Determine the (X, Y) coordinate at the center of the cell enclosing the given text.  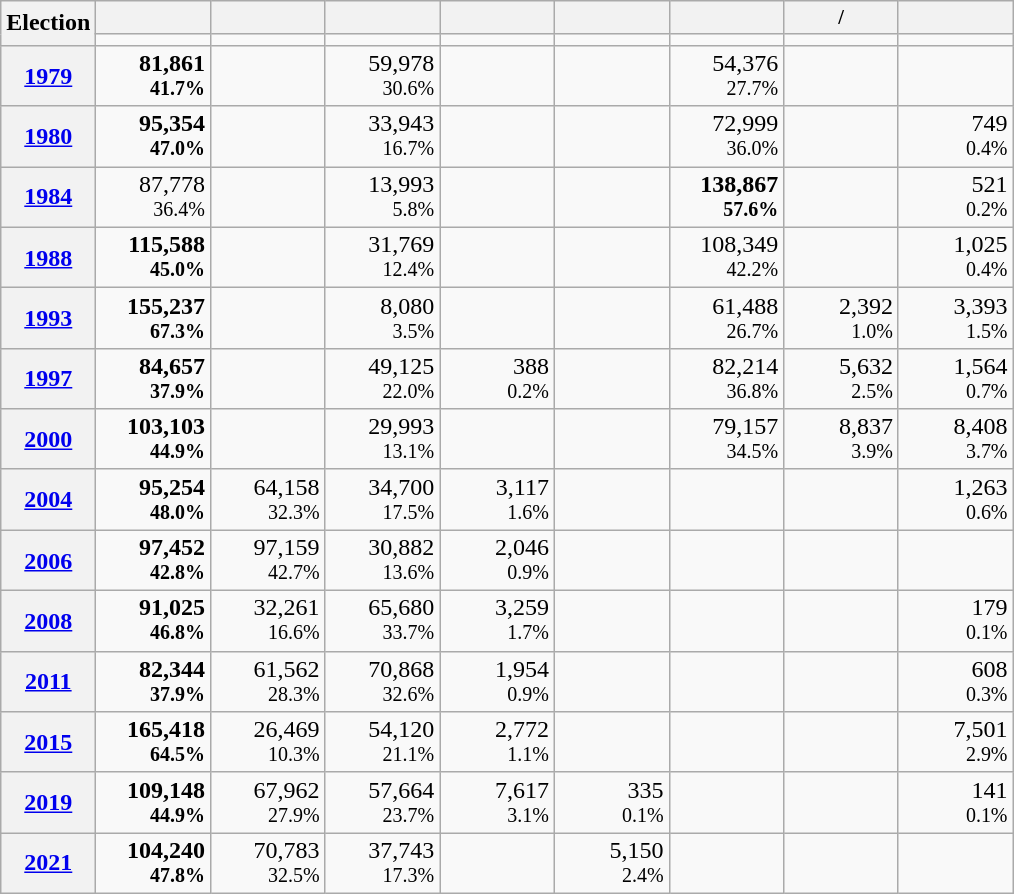
26,46910.3% (268, 742)
34,70017.5% (382, 500)
/ (842, 18)
33,94316.7% (382, 136)
2004 (48, 500)
5,6322.5% (842, 378)
3350.1% (612, 802)
2006 (48, 560)
2015 (48, 742)
115,58845.0% (154, 258)
1,2630.6% (956, 500)
Election (48, 24)
1,9540.9% (498, 682)
79,15734.5% (726, 440)
81,86141.7% (154, 76)
65,68033.7% (382, 622)
30,88213.6% (382, 560)
97,15942.7% (268, 560)
54,12021.1% (382, 742)
108,34942.2% (726, 258)
7,5012.9% (956, 742)
32,26116.6% (268, 622)
7,6173.1% (498, 802)
1410.1% (956, 802)
1,5640.7% (956, 378)
1,0250.4% (956, 258)
31,76912.4% (382, 258)
3,3931.5% (956, 318)
54,37627.7% (726, 76)
61,56228.3% (268, 682)
1988 (48, 258)
1980 (48, 136)
104,24047.8% (154, 864)
8,0803.5% (382, 318)
7490.4% (956, 136)
3880.2% (498, 378)
1993 (48, 318)
57,66423.7% (382, 802)
91,02546.8% (154, 622)
1790.1% (956, 622)
82,21436.8% (726, 378)
97,45242.8% (154, 560)
6080.3% (956, 682)
29,99313.1% (382, 440)
70,86832.6% (382, 682)
3,1171.6% (498, 500)
84,65737.9% (154, 378)
2,0460.9% (498, 560)
8,4083.7% (956, 440)
5,1502.4% (612, 864)
109,14844.9% (154, 802)
2,3921.0% (842, 318)
67,96227.9% (268, 802)
2008 (48, 622)
1997 (48, 378)
1979 (48, 76)
95,25448.0% (154, 500)
2,7721.1% (498, 742)
72,99936.0% (726, 136)
155,23767.3% (154, 318)
2019 (48, 802)
3,2591.7% (498, 622)
8,8373.9% (842, 440)
95,35447.0% (154, 136)
87,77836.4% (154, 198)
13,9935.8% (382, 198)
2000 (48, 440)
82,34437.9% (154, 682)
37,74317.3% (382, 864)
64,15832.3% (268, 500)
59,97830.6% (382, 76)
70,78332.5% (268, 864)
5210.2% (956, 198)
2021 (48, 864)
2011 (48, 682)
138,86757.6% (726, 198)
61,48826.7% (726, 318)
49,12522.0% (382, 378)
165,41864.5% (154, 742)
103,10344.9% (154, 440)
1984 (48, 198)
